Return (x, y) of the center of cell containing provided text 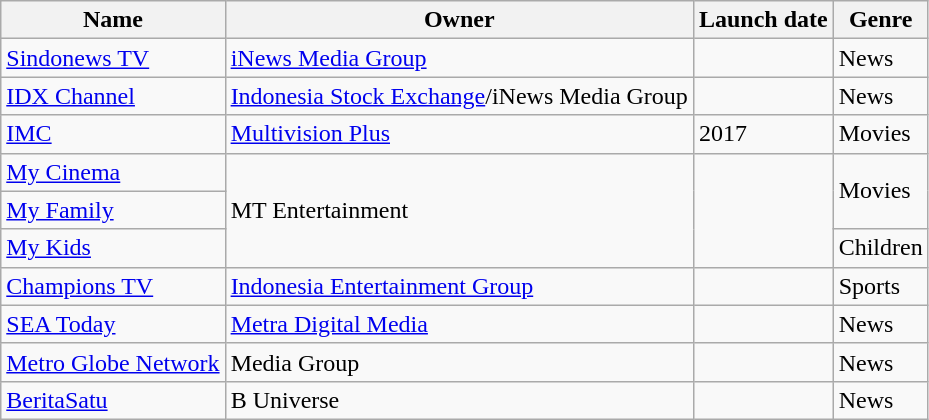
Children (880, 248)
BeritaSatu (113, 400)
Champions TV (113, 286)
Metro Globe Network (113, 362)
iNews Media Group (459, 58)
Indonesia Entertainment Group (459, 286)
My Family (113, 210)
Sports (880, 286)
Sindonews TV (113, 58)
My Cinema (113, 172)
Name (113, 20)
Metra Digital Media (459, 324)
Indonesia Stock Exchange/iNews Media Group (459, 96)
Launch date (763, 20)
2017 (763, 134)
Owner (459, 20)
My Kids (113, 248)
Media Group (459, 362)
Genre (880, 20)
IDX Channel (113, 96)
MT Entertainment (459, 210)
Multivision Plus (459, 134)
IMC (113, 134)
B Universe (459, 400)
SEA Today (113, 324)
